For the text-containing cell, return its midpoint in [x, y] coordinate format. 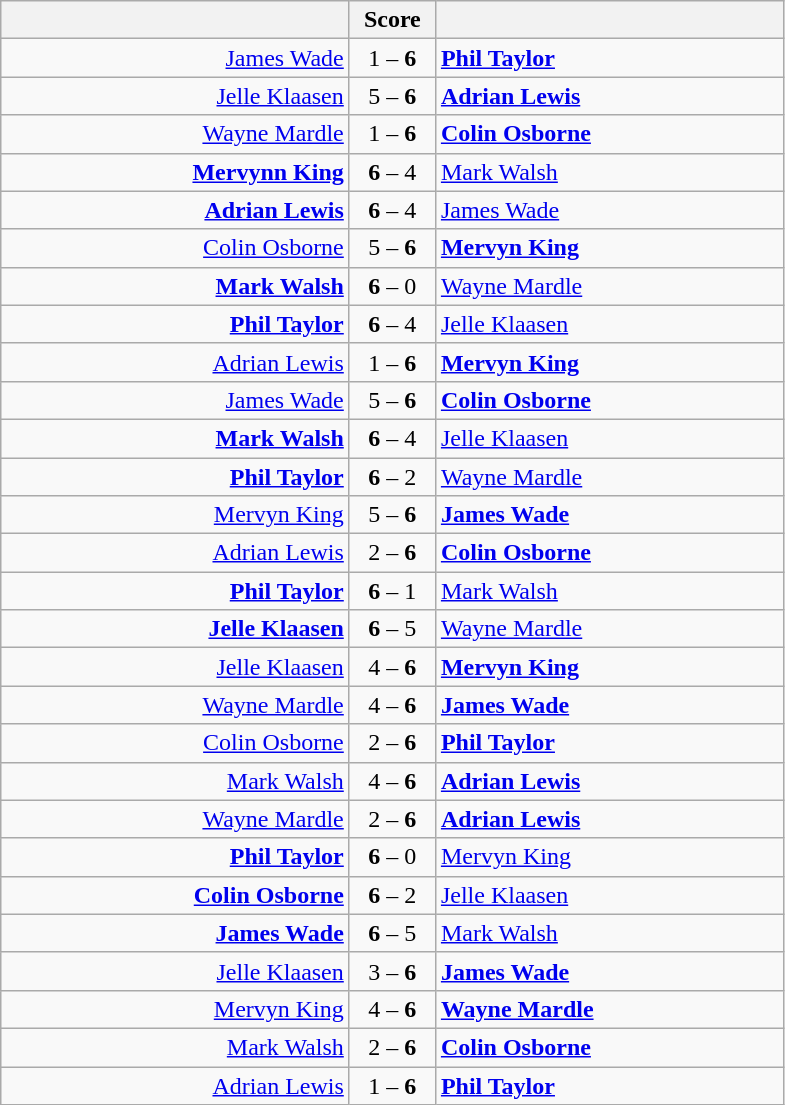
Score [392, 20]
Mervynn King [176, 172]
3 – 6 [392, 971]
6 – 1 [392, 591]
